Pinpoint the cell where the given text exists, returning its (x, y) midpoint coordinate. 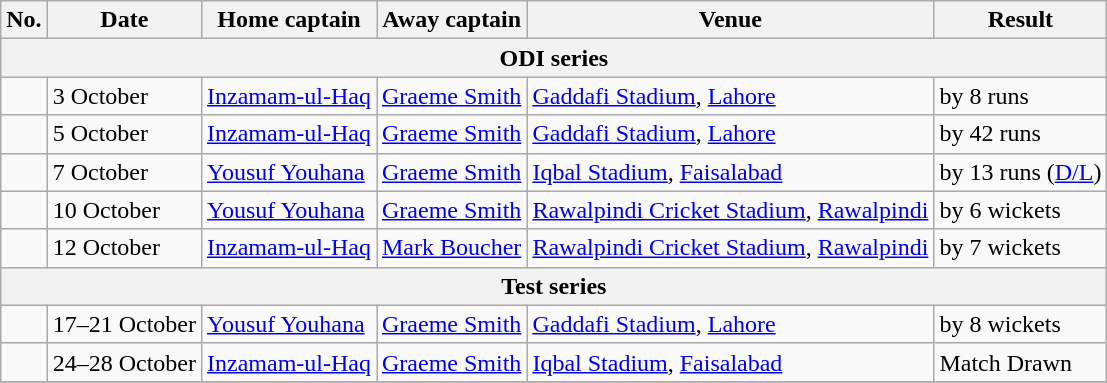
Result (1020, 20)
ODI series (554, 58)
Test series (554, 286)
Match Drawn (1020, 362)
Venue (730, 20)
10 October (124, 210)
3 October (124, 96)
Date (124, 20)
12 October (124, 248)
by 6 wickets (1020, 210)
by 8 runs (1020, 96)
17–21 October (124, 324)
by 8 wickets (1020, 324)
24–28 October (124, 362)
by 7 wickets (1020, 248)
by 42 runs (1020, 134)
No. (24, 20)
7 October (124, 172)
Home captain (290, 20)
by 13 runs (D/L) (1020, 172)
Mark Boucher (451, 248)
5 October (124, 134)
Away captain (451, 20)
